For the text-containing cell, return its midpoint in [X, Y] coordinate format. 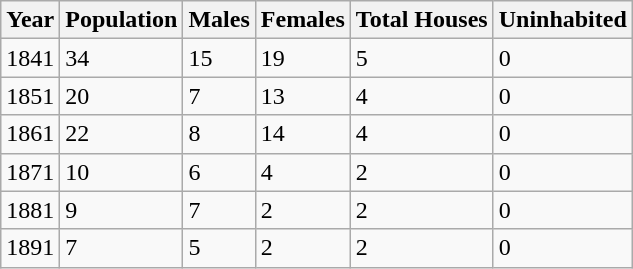
Population [122, 20]
10 [122, 172]
Males [219, 20]
9 [122, 210]
1871 [30, 172]
15 [219, 58]
1851 [30, 96]
34 [122, 58]
14 [302, 134]
22 [122, 134]
6 [219, 172]
1841 [30, 58]
1861 [30, 134]
20 [122, 96]
13 [302, 96]
8 [219, 134]
Total Houses [422, 20]
1881 [30, 210]
19 [302, 58]
Year [30, 20]
Females [302, 20]
1891 [30, 248]
Uninhabited [562, 20]
